For the text-containing cell, return its midpoint in [X, Y] coordinate format. 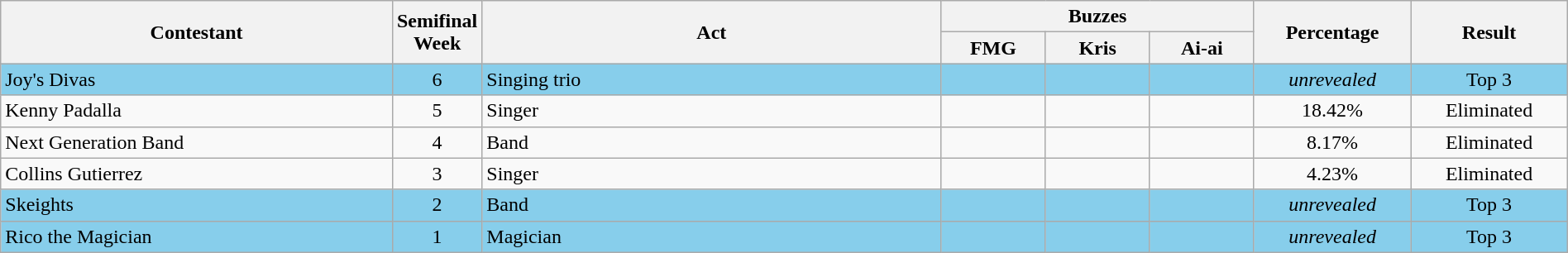
Next Generation Band [197, 142]
5 [437, 111]
Act [711, 32]
4.23% [1331, 174]
Result [1489, 32]
Collins Gutierrez [197, 174]
Buzzes [1097, 17]
Ai-ai [1202, 48]
Magician [711, 236]
8.17% [1331, 142]
4 [437, 142]
Contestant [197, 32]
3 [437, 174]
FMG [993, 48]
18.42% [1331, 111]
Rico the Magician [197, 236]
Joy's Divas [197, 79]
Percentage [1331, 32]
Skeights [197, 205]
Semifinal Week [437, 32]
1 [437, 236]
2 [437, 205]
Kris [1097, 48]
6 [437, 79]
Singing trio [711, 79]
Kenny Padalla [197, 111]
